From the cell containing the given text, extract its center point as [x, y] coordinate. 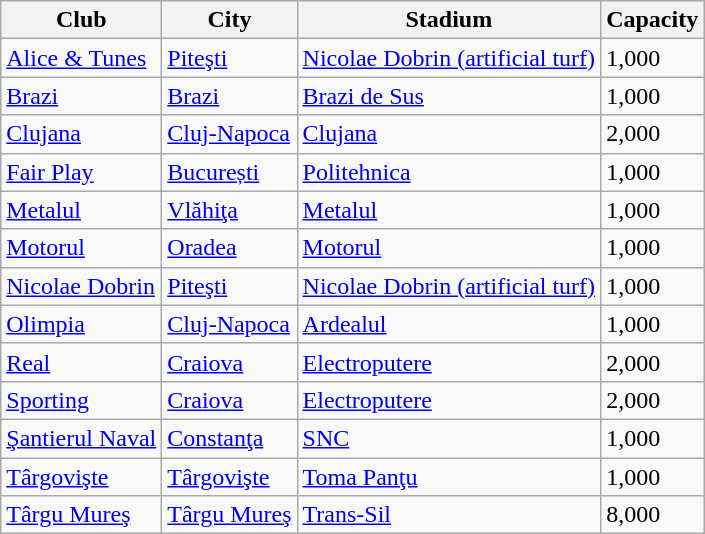
Ardealul [449, 324]
Şantierul Naval [82, 438]
Capacity [652, 20]
Politehnica [449, 172]
Oradea [230, 248]
Toma Panţu [449, 477]
Trans-Sil [449, 515]
Constanţa [230, 438]
8,000 [652, 515]
Brazi de Sus [449, 96]
Sporting [82, 400]
Fair Play [82, 172]
Stadium [449, 20]
București [230, 172]
Alice & Tunes [82, 58]
Club [82, 20]
Nicolae Dobrin [82, 286]
Real [82, 362]
Vlăhiţa [230, 210]
City [230, 20]
Olimpia [82, 324]
SNC [449, 438]
